From the cell containing the given text, extract its center point as (x, y) coordinate. 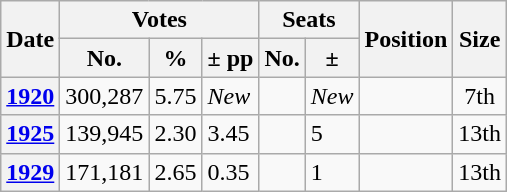
0.35 (230, 172)
139,945 (104, 134)
2.30 (176, 134)
Votes (160, 20)
3.45 (230, 134)
Seats (309, 20)
1 (332, 172)
7th (480, 96)
5.75 (176, 96)
± (332, 58)
Size (480, 39)
2.65 (176, 172)
171,181 (104, 172)
300,287 (104, 96)
Position (406, 39)
1925 (30, 134)
Date (30, 39)
± pp (230, 58)
% (176, 58)
5 (332, 134)
1929 (30, 172)
1920 (30, 96)
